For the text-containing cell, return its midpoint in [x, y] coordinate format. 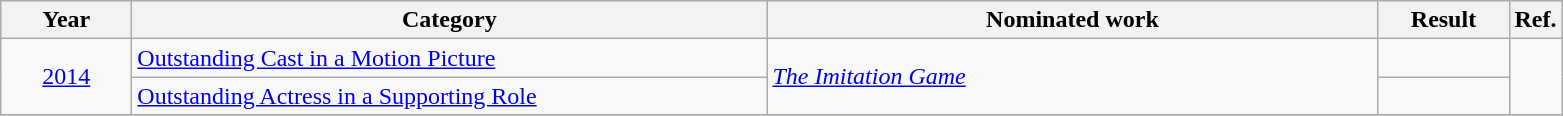
Outstanding Cast in a Motion Picture [450, 58]
Ref. [1536, 20]
Result [1444, 20]
Nominated work [1072, 20]
Category [450, 20]
2014 [66, 77]
Year [66, 20]
The Imitation Game [1072, 77]
Outstanding Actress in a Supporting Role [450, 96]
